From the cell containing the given text, extract its center point as [X, Y] coordinate. 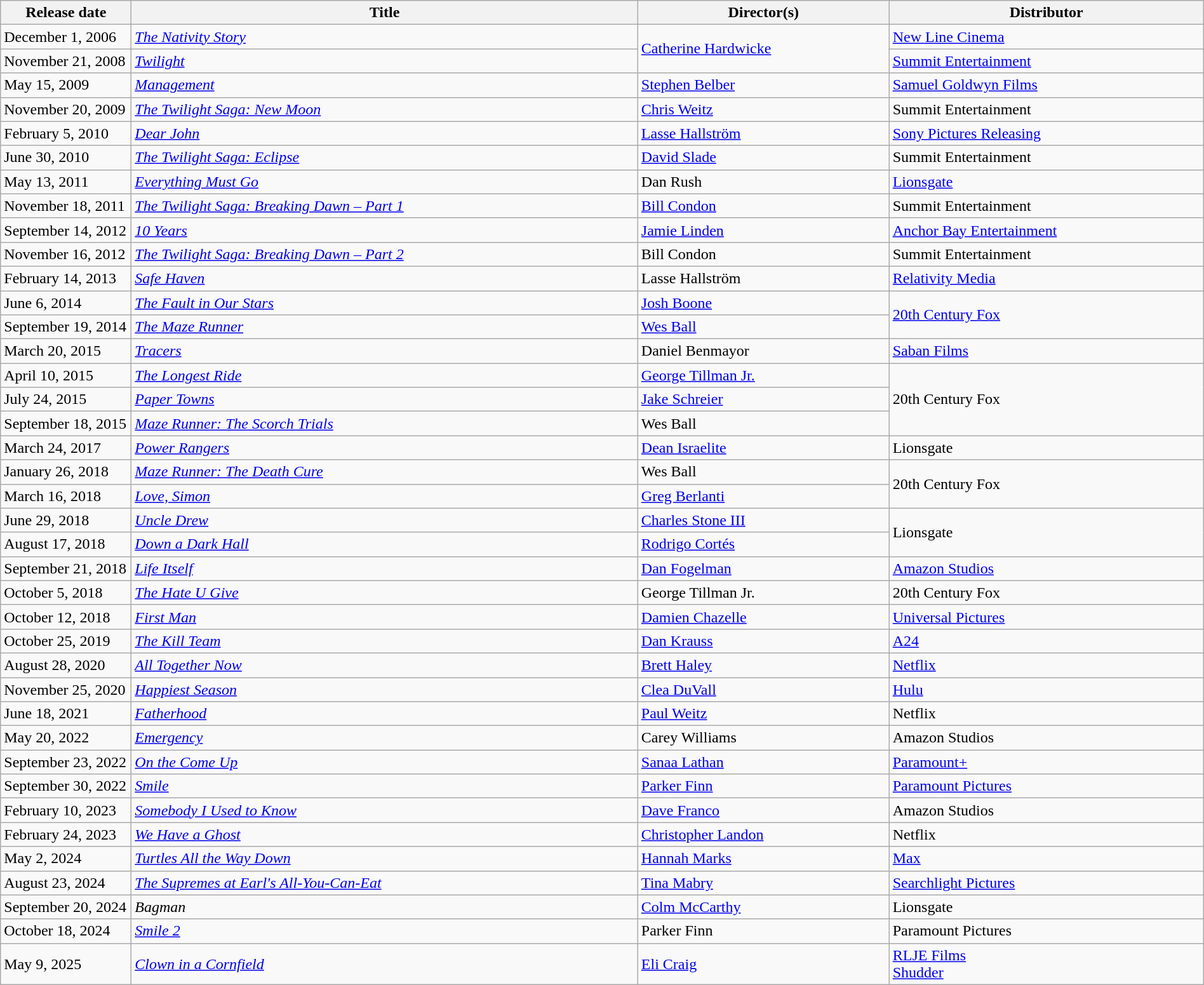
Saban Films [1047, 351]
Love, Simon [385, 496]
The Maze Runner [385, 327]
The Twilight Saga: Breaking Dawn – Part 2 [385, 254]
Twilight [385, 61]
All Together Now [385, 665]
RLJE FilmsShudder [1047, 964]
Tracers [385, 351]
Brett Haley [763, 665]
Somebody I Used to Know [385, 810]
Dean Israelite [763, 448]
February 5, 2010 [66, 133]
Power Rangers [385, 448]
Charles Stone III [763, 520]
Eli Craig [763, 964]
Greg Berlanti [763, 496]
Christopher Landon [763, 834]
Searchlight Pictures [1047, 883]
April 10, 2015 [66, 375]
Max [1047, 859]
The Fault in Our Stars [385, 303]
The Twilight Saga: Breaking Dawn – Part 1 [385, 206]
Dan Krauss [763, 641]
First Man [385, 617]
June 18, 2021 [66, 714]
A24 [1047, 641]
Director(s) [763, 13]
Dear John [385, 133]
Rodrigo Cortés [763, 544]
February 24, 2023 [66, 834]
July 24, 2015 [66, 399]
August 17, 2018 [66, 544]
Josh Boone [763, 303]
February 10, 2023 [66, 810]
Sony Pictures Releasing [1047, 133]
The Nativity Story [385, 37]
The Twilight Saga: New Moon [385, 109]
Smile 2 [385, 931]
The Longest Ride [385, 375]
March 24, 2017 [66, 448]
Fatherhood [385, 714]
Daniel Benmayor [763, 351]
Catherine Hardwicke [763, 49]
Smile [385, 786]
Hulu [1047, 689]
Dave Franco [763, 810]
November 20, 2009 [66, 109]
Clea DuVall [763, 689]
Damien Chazelle [763, 617]
On the Come Up [385, 762]
September 21, 2018 [66, 568]
August 28, 2020 [66, 665]
We Have a Ghost [385, 834]
May 15, 2009 [66, 85]
May 20, 2022 [66, 738]
Happiest Season [385, 689]
May 2, 2024 [66, 859]
June 29, 2018 [66, 520]
November 21, 2008 [66, 61]
Chris Weitz [763, 109]
September 20, 2024 [66, 907]
The Kill Team [385, 641]
September 23, 2022 [66, 762]
Relativity Media [1047, 278]
June 6, 2014 [66, 303]
October 5, 2018 [66, 593]
November 25, 2020 [66, 689]
10 Years [385, 230]
Bagman [385, 907]
February 14, 2013 [66, 278]
September 19, 2014 [66, 327]
Hannah Marks [763, 859]
October 18, 2024 [66, 931]
Paul Weitz [763, 714]
May 13, 2011 [66, 182]
Maze Runner: The Scorch Trials [385, 424]
Carey Williams [763, 738]
October 25, 2019 [66, 641]
September 30, 2022 [66, 786]
Stephen Belber [763, 85]
September 14, 2012 [66, 230]
David Slade [763, 157]
May 9, 2025 [66, 964]
The Hate U Give [385, 593]
Anchor Bay Entertainment [1047, 230]
Clown in a Cornfield [385, 964]
Colm McCarthy [763, 907]
Emergency [385, 738]
Samuel Goldwyn Films [1047, 85]
Sanaa Lathan [763, 762]
Everything Must Go [385, 182]
Distributor [1047, 13]
June 30, 2010 [66, 157]
Turtles All the Way Down [385, 859]
Dan Rush [763, 182]
The Supremes at Earl's All-You-Can-Eat [385, 883]
Maze Runner: The Death Cure [385, 472]
November 18, 2011 [66, 206]
Management [385, 85]
Jake Schreier [763, 399]
December 1, 2006 [66, 37]
Uncle Drew [385, 520]
New Line Cinema [1047, 37]
Paramount+ [1047, 762]
November 16, 2012 [66, 254]
March 20, 2015 [66, 351]
Title [385, 13]
Universal Pictures [1047, 617]
Dan Fogelman [763, 568]
October 12, 2018 [66, 617]
March 16, 2018 [66, 496]
January 26, 2018 [66, 472]
August 23, 2024 [66, 883]
September 18, 2015 [66, 424]
Paper Towns [385, 399]
Life Itself [385, 568]
Safe Haven [385, 278]
Jamie Linden [763, 230]
Down a Dark Hall [385, 544]
Tina Mabry [763, 883]
Release date [66, 13]
The Twilight Saga: Eclipse [385, 157]
